Return the (x, y) coordinate for the center point of the cell that contains the specified text.  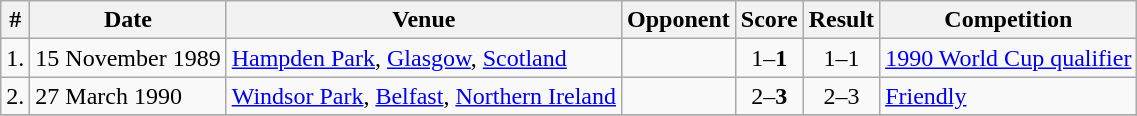
Score (769, 20)
1. (16, 58)
# (16, 20)
Windsor Park, Belfast, Northern Ireland (424, 96)
2. (16, 96)
Date (128, 20)
15 November 1989 (128, 58)
Hampden Park, Glasgow, Scotland (424, 58)
Competition (1008, 20)
Result (841, 20)
Opponent (679, 20)
Venue (424, 20)
1990 World Cup qualifier (1008, 58)
27 March 1990 (128, 96)
Friendly (1008, 96)
